Extract the [X, Y] coordinate from the center of the cell holding the provided text.  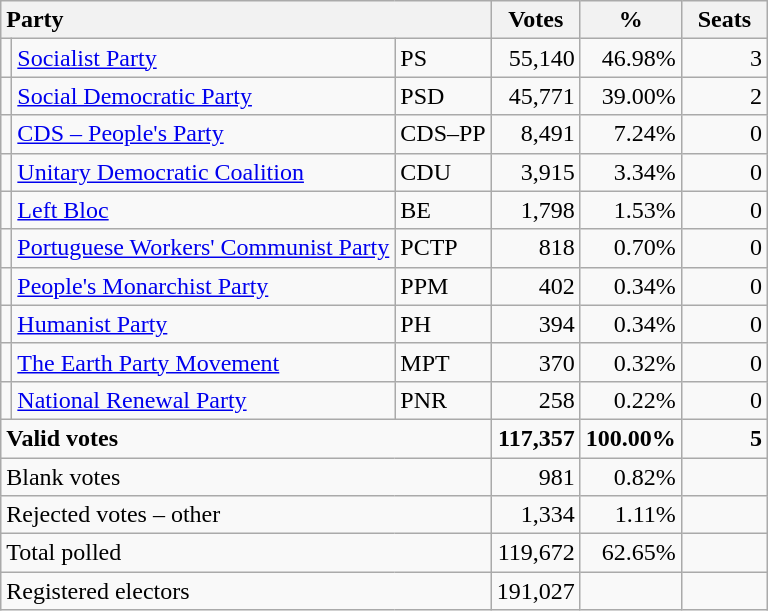
Humanist Party [204, 324]
CDU [443, 172]
981 [536, 477]
CDS–PP [443, 134]
119,672 [536, 553]
39.00% [630, 96]
PNR [443, 400]
3,915 [536, 172]
MPT [443, 362]
Unitary Democratic Coalition [204, 172]
1.11% [630, 515]
PCTP [443, 248]
BE [443, 210]
1,798 [536, 210]
402 [536, 286]
Total polled [246, 553]
Socialist Party [204, 58]
PSD [443, 96]
0.82% [630, 477]
117,357 [536, 438]
Votes [536, 20]
191,027 [536, 591]
818 [536, 248]
Registered electors [246, 591]
Blank votes [246, 477]
3 [724, 58]
Social Democratic Party [204, 96]
3.34% [630, 172]
Rejected votes – other [246, 515]
CDS – People's Party [204, 134]
Valid votes [246, 438]
PH [443, 324]
The Earth Party Movement [204, 362]
62.65% [630, 553]
2 [724, 96]
7.24% [630, 134]
258 [536, 400]
394 [536, 324]
370 [536, 362]
PPM [443, 286]
5 [724, 438]
PS [443, 58]
45,771 [536, 96]
46.98% [630, 58]
0.22% [630, 400]
8,491 [536, 134]
National Renewal Party [204, 400]
100.00% [630, 438]
0.32% [630, 362]
0.70% [630, 248]
55,140 [536, 58]
People's Monarchist Party [204, 286]
Portuguese Workers' Communist Party [204, 248]
% [630, 20]
Left Bloc [204, 210]
Party [246, 20]
1.53% [630, 210]
1,334 [536, 515]
Seats [724, 20]
